Pinpoint the cell where the given text exists, returning its (X, Y) midpoint coordinate. 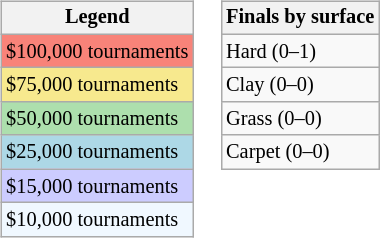
Carpet (0–0) (300, 152)
Finals by surface (300, 18)
$10,000 tournaments (97, 220)
$100,000 tournaments (97, 51)
Clay (0–0) (300, 85)
Hard (0–1) (300, 51)
Legend (97, 18)
$15,000 tournaments (97, 186)
Grass (0–0) (300, 119)
$75,000 tournaments (97, 85)
$50,000 tournaments (97, 119)
$25,000 tournaments (97, 152)
